Pinpoint the cell where the given text exists, returning its [x, y] midpoint coordinate. 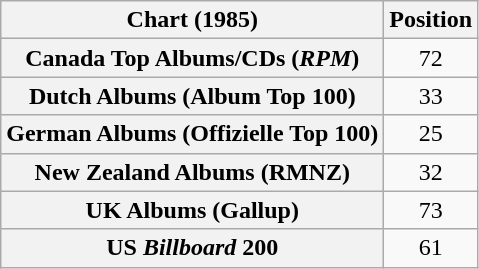
Canada Top Albums/CDs (RPM) [192, 58]
32 [431, 172]
Dutch Albums (Album Top 100) [192, 96]
33 [431, 96]
Chart (1985) [192, 20]
61 [431, 248]
25 [431, 134]
US Billboard 200 [192, 248]
New Zealand Albums (RMNZ) [192, 172]
UK Albums (Gallup) [192, 210]
German Albums (Offizielle Top 100) [192, 134]
Position [431, 20]
72 [431, 58]
73 [431, 210]
